Return (X, Y) of the center of cell containing provided text 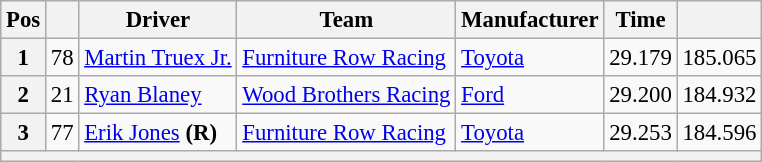
77 (62, 133)
184.596 (720, 133)
78 (62, 58)
Wood Brothers Racing (346, 95)
Time (640, 20)
29.179 (640, 58)
Driver (158, 20)
29.200 (640, 95)
Ford (530, 95)
21 (62, 95)
2 (24, 95)
184.932 (720, 95)
Team (346, 20)
185.065 (720, 58)
Erik Jones (R) (158, 133)
Martin Truex Jr. (158, 58)
1 (24, 58)
3 (24, 133)
Ryan Blaney (158, 95)
Pos (24, 20)
29.253 (640, 133)
Manufacturer (530, 20)
